Determine the (x, y) coordinate at the center of the cell enclosing the given text.  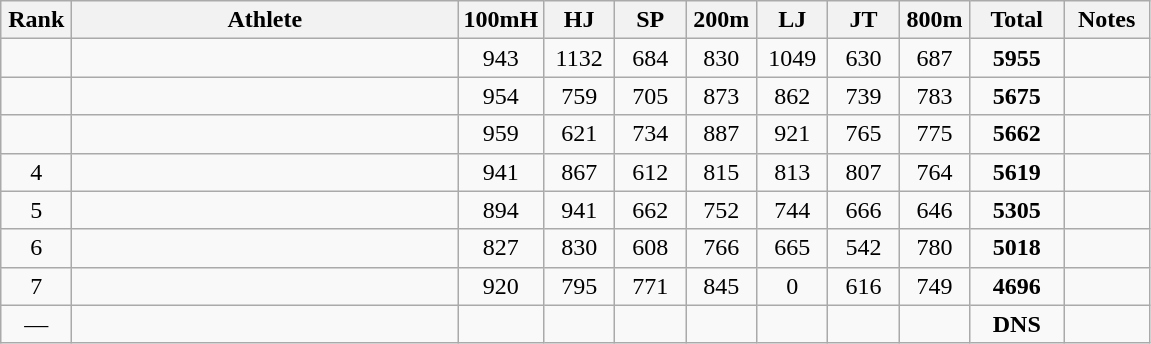
887 (722, 134)
Rank (36, 20)
749 (934, 286)
608 (650, 248)
705 (650, 96)
827 (501, 248)
813 (792, 172)
630 (864, 58)
665 (792, 248)
1132 (580, 58)
744 (792, 210)
Total (1017, 20)
687 (934, 58)
873 (722, 96)
612 (650, 172)
862 (792, 96)
775 (934, 134)
815 (722, 172)
646 (934, 210)
Notes (1107, 20)
616 (864, 286)
JT (864, 20)
662 (650, 210)
783 (934, 96)
867 (580, 172)
780 (934, 248)
800m (934, 20)
759 (580, 96)
4696 (1017, 286)
845 (722, 286)
5662 (1017, 134)
Athlete (265, 20)
766 (722, 248)
795 (580, 286)
SP (650, 20)
7 (36, 286)
HJ (580, 20)
DNS (1017, 324)
894 (501, 210)
959 (501, 134)
LJ (792, 20)
1049 (792, 58)
920 (501, 286)
5955 (1017, 58)
764 (934, 172)
6 (36, 248)
765 (864, 134)
5 (36, 210)
0 (792, 286)
807 (864, 172)
5675 (1017, 96)
200m (722, 20)
734 (650, 134)
5619 (1017, 172)
621 (580, 134)
5018 (1017, 248)
739 (864, 96)
666 (864, 210)
752 (722, 210)
100mH (501, 20)
542 (864, 248)
943 (501, 58)
684 (650, 58)
921 (792, 134)
5305 (1017, 210)
— (36, 324)
4 (36, 172)
954 (501, 96)
771 (650, 286)
